Provide the (X, Y) coordinate of the cell's center where the given text is located.  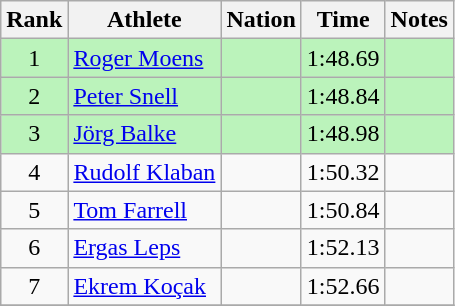
Notes (419, 20)
1:48.69 (343, 58)
5 (34, 210)
1:52.13 (343, 248)
6 (34, 248)
Rank (34, 20)
Athlete (144, 20)
1:50.84 (343, 210)
1:50.32 (343, 172)
Tom Farrell (144, 210)
Ekrem Koçak (144, 286)
Roger Moens (144, 58)
Peter Snell (144, 96)
Jörg Balke (144, 134)
Time (343, 20)
2 (34, 96)
4 (34, 172)
Rudolf Klaban (144, 172)
1:48.84 (343, 96)
Nation (261, 20)
7 (34, 286)
1 (34, 58)
3 (34, 134)
1:52.66 (343, 286)
Ergas Leps (144, 248)
1:48.98 (343, 134)
